Search for the cell housing the specified text and yield its (x, y) center coordinate. 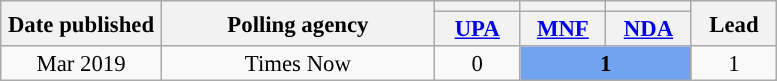
0 (477, 64)
Mar 2019 (82, 64)
Date published (82, 24)
NDA (649, 30)
Times Now (298, 64)
UPA (477, 30)
Lead (734, 24)
MNF (563, 30)
Polling agency (298, 24)
